Search for the cell housing the specified text and yield its [X, Y] center coordinate. 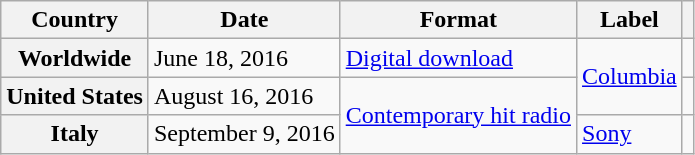
Label [630, 20]
Format [458, 20]
Digital download [458, 58]
Contemporary hit radio [458, 115]
Sony [630, 134]
United States [75, 96]
June 18, 2016 [244, 58]
August 16, 2016 [244, 96]
September 9, 2016 [244, 134]
Worldwide [75, 58]
Date [244, 20]
Italy [75, 134]
Country [75, 20]
Columbia [630, 77]
